From the cell containing the given text, extract its center point as (X, Y) coordinate. 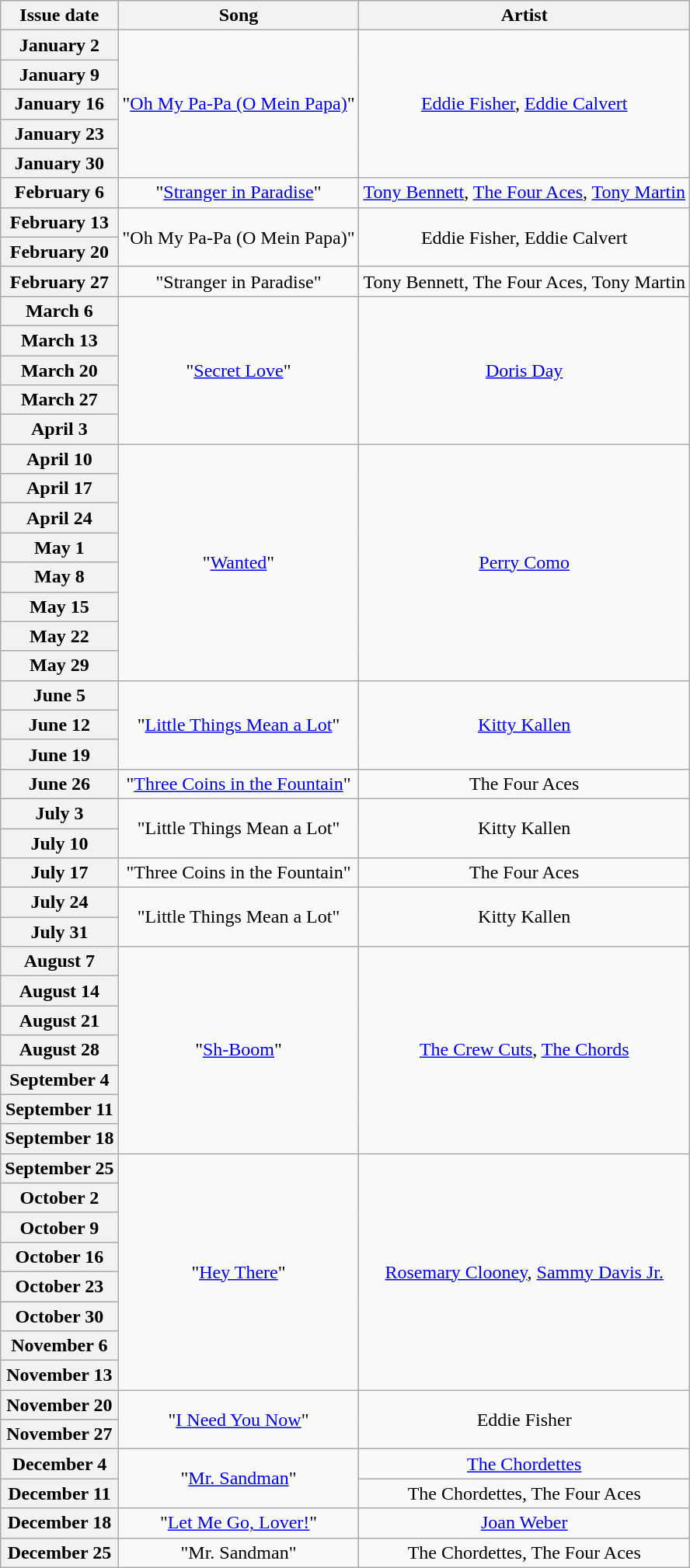
Issue date (59, 16)
March 6 (59, 311)
October 9 (59, 1227)
June 5 (59, 695)
May 1 (59, 548)
February 20 (59, 252)
September 18 (59, 1139)
The Crew Cuts, The Chords (524, 1050)
June 26 (59, 784)
April 3 (59, 429)
July 3 (59, 813)
February 13 (59, 222)
Song (239, 16)
"Hey There" (239, 1271)
July 17 (59, 873)
March 27 (59, 400)
May 22 (59, 636)
November 27 (59, 1434)
September 25 (59, 1168)
October 16 (59, 1257)
Eddie Fisher (524, 1420)
The Chordettes (524, 1464)
June 12 (59, 725)
Perry Como (524, 562)
"I Need You Now" (239, 1420)
May 29 (59, 666)
"Let Me Go, Lover!" (239, 1523)
October 2 (59, 1198)
March 20 (59, 370)
"Sh-Boom" (239, 1050)
August 28 (59, 1050)
December 18 (59, 1523)
November 13 (59, 1375)
Doris Day (524, 370)
August 7 (59, 961)
"Secret Love" (239, 370)
September 4 (59, 1080)
November 20 (59, 1405)
February 27 (59, 281)
August 14 (59, 991)
Artist (524, 16)
January 23 (59, 134)
December 25 (59, 1552)
May 8 (59, 577)
July 24 (59, 902)
February 6 (59, 193)
July 10 (59, 843)
October 23 (59, 1286)
January 9 (59, 75)
May 15 (59, 607)
January 2 (59, 45)
"Wanted" (239, 562)
Joan Weber (524, 1523)
April 10 (59, 459)
January 30 (59, 163)
January 16 (59, 104)
April 24 (59, 518)
April 17 (59, 488)
Rosemary Clooney, Sammy Davis Jr. (524, 1271)
August 21 (59, 1020)
December 4 (59, 1464)
November 6 (59, 1346)
October 30 (59, 1316)
March 13 (59, 340)
July 31 (59, 932)
September 11 (59, 1109)
June 19 (59, 754)
December 11 (59, 1493)
